From the cell containing the given text, extract its center point as [x, y] coordinate. 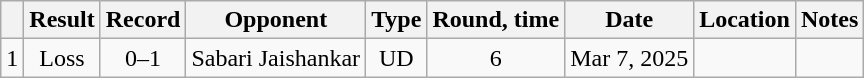
Mar 7, 2025 [630, 58]
UD [396, 58]
Date [630, 20]
Record [143, 20]
0–1 [143, 58]
Loss [62, 58]
Sabari Jaishankar [276, 58]
Notes [829, 20]
1 [12, 58]
Round, time [496, 20]
Type [396, 20]
Location [745, 20]
Result [62, 20]
6 [496, 58]
Opponent [276, 20]
